From the cell containing the given text, extract its center point as (x, y) coordinate. 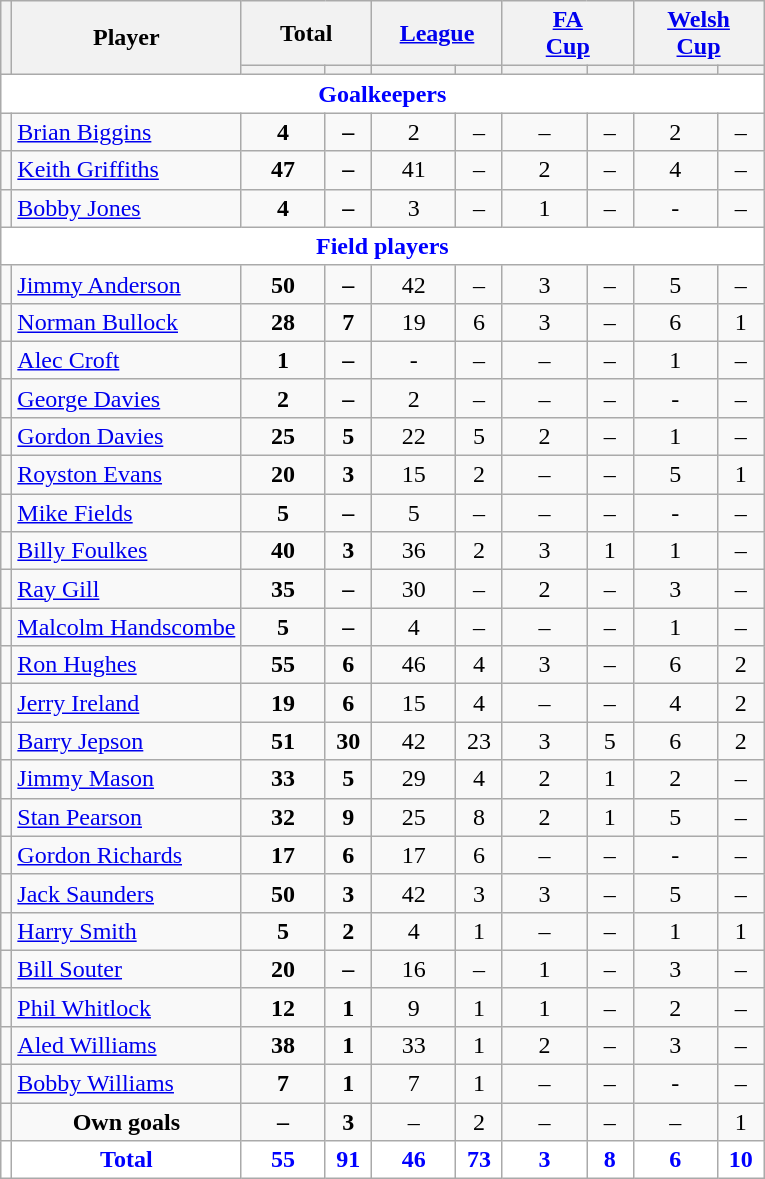
Gordon Richards (126, 855)
Jimmy Mason (126, 779)
91 (348, 1160)
Jimmy Anderson (126, 284)
Player (126, 38)
73 (480, 1160)
12 (283, 1007)
Aled Williams (126, 1046)
35 (283, 589)
Goalkeepers (382, 94)
32 (283, 817)
40 (283, 551)
41 (414, 170)
Bill Souter (126, 969)
Gordon Davies (126, 437)
Bobby Jones (126, 208)
George Davies (126, 398)
Ron Hughes (126, 665)
Stan Pearson (126, 817)
Own goals (126, 1122)
10 (740, 1160)
Billy Foulkes (126, 551)
29 (414, 779)
Bobby Williams (126, 1084)
16 (414, 969)
51 (283, 741)
28 (283, 322)
WelshCup (698, 34)
47 (283, 170)
FACup (568, 34)
Barry Jepson (126, 741)
Ray Gill (126, 589)
23 (480, 741)
Alec Croft (126, 360)
Harry Smith (126, 931)
League (438, 34)
Malcolm Handscombe (126, 627)
Royston Evans (126, 475)
Brian Biggins (126, 132)
38 (283, 1046)
Field players (382, 246)
Jack Saunders (126, 893)
Jerry Ireland (126, 703)
Phil Whitlock (126, 1007)
22 (414, 437)
Mike Fields (126, 513)
Norman Bullock (126, 322)
Keith Griffiths (126, 170)
36 (414, 551)
